Output the [X, Y] coordinate of the center of the cell containing the given text.  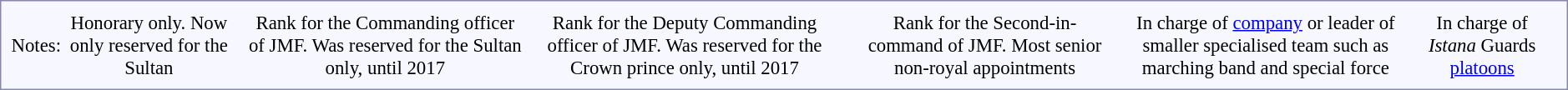
Notes: [36, 45]
Rank for the Commanding officer of JMF. Was reserved for the Sultan only, until 2017 [385, 45]
Rank for the Deputy Commanding officer of JMF. Was reserved for the Crown prince only, until 2017 [685, 45]
Rank for the Second-in-command of JMF. Most senior non-royal appointments [985, 45]
In charge of Istana Guards platoons [1482, 45]
In charge of company or leader of smaller specialised team such as marching band and special force [1266, 45]
Honorary only. Now only reserved for the Sultan [149, 45]
